Provide the [x, y] coordinate of the cell's center where the given text is located.  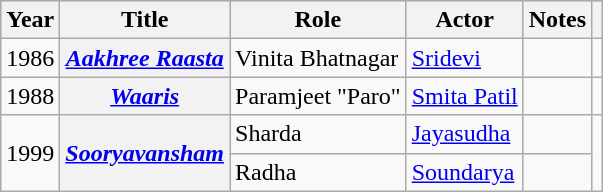
Sharda [318, 134]
1986 [30, 58]
Sridevi [464, 58]
Role [318, 20]
1999 [30, 153]
Actor [464, 20]
Vinita Bhatnagar [318, 58]
Radha [318, 172]
Year [30, 20]
Notes [557, 20]
Jayasudha [464, 134]
Smita Patil [464, 96]
Sooryavansham [145, 153]
Soundarya [464, 172]
Aakhree Raasta [145, 58]
Title [145, 20]
1988 [30, 96]
Waaris [145, 96]
Paramjeet "Paro" [318, 96]
